Extract the [x, y] coordinate from the center of the cell holding the provided text.  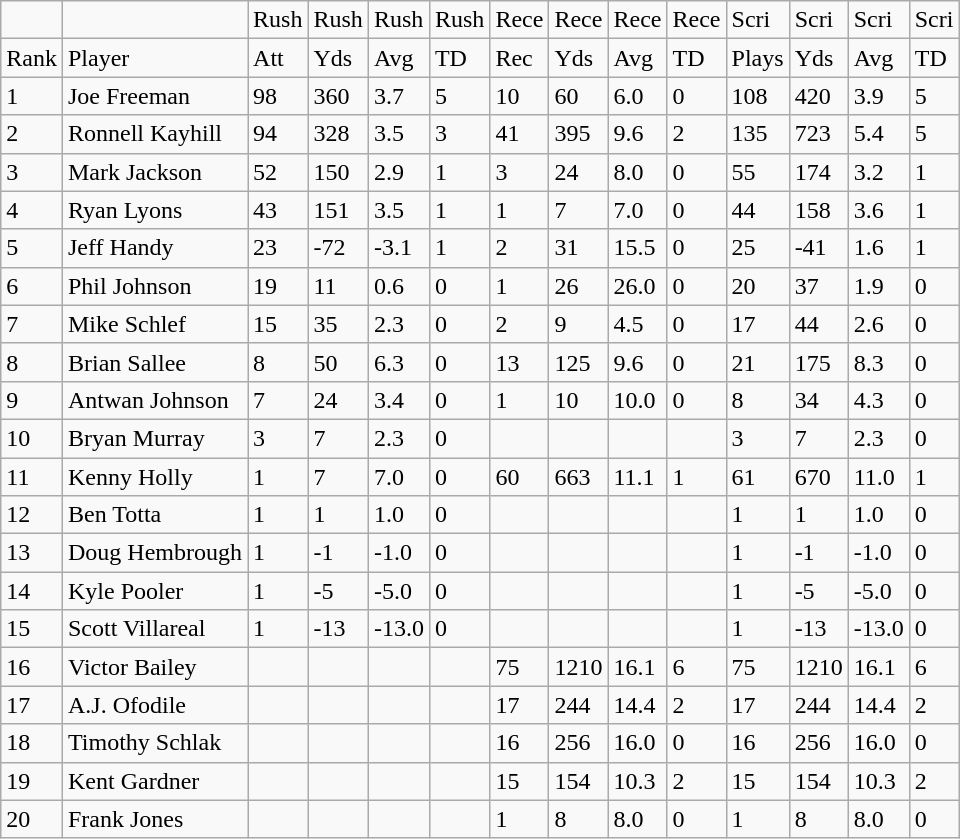
8.3 [878, 362]
11.1 [638, 477]
4.5 [638, 324]
Kenny Holly [154, 477]
Frank Jones [154, 819]
135 [758, 134]
Phil Johnson [154, 286]
420 [818, 96]
360 [338, 96]
15.5 [638, 248]
Ryan Lyons [154, 210]
Victor Bailey [154, 667]
Brian Sallee [154, 362]
395 [578, 134]
Doug Hembrough [154, 553]
Joe Freeman [154, 96]
4.3 [878, 400]
Rec [520, 58]
1.6 [878, 248]
3.2 [878, 172]
2.9 [398, 172]
Bryan Murray [154, 438]
12 [32, 515]
11.0 [878, 477]
Mike Schlef [154, 324]
55 [758, 172]
10.0 [638, 400]
158 [818, 210]
1.9 [878, 286]
6.3 [398, 362]
108 [758, 96]
18 [32, 743]
41 [520, 134]
Kyle Pooler [154, 591]
723 [818, 134]
6.0 [638, 96]
3.6 [878, 210]
25 [758, 248]
98 [278, 96]
150 [338, 172]
328 [338, 134]
Antwan Johnson [154, 400]
43 [278, 210]
-41 [818, 248]
Plays [758, 58]
35 [338, 324]
2.6 [878, 324]
94 [278, 134]
34 [818, 400]
61 [758, 477]
Scott Villareal [154, 629]
4 [32, 210]
125 [578, 362]
A.J. Ofodile [154, 705]
26.0 [638, 286]
663 [578, 477]
5.4 [878, 134]
Jeff Handy [154, 248]
174 [818, 172]
26 [578, 286]
0.6 [398, 286]
52 [278, 172]
3.9 [878, 96]
37 [818, 286]
175 [818, 362]
Timothy Schlak [154, 743]
23 [278, 248]
-3.1 [398, 248]
21 [758, 362]
-72 [338, 248]
670 [818, 477]
Ronnell Kayhill [154, 134]
Player [154, 58]
3.7 [398, 96]
151 [338, 210]
14 [32, 591]
Mark Jackson [154, 172]
Ben Totta [154, 515]
50 [338, 362]
3.4 [398, 400]
Att [278, 58]
Kent Gardner [154, 781]
Rank [32, 58]
31 [578, 248]
